Search for the cell housing the specified text and yield its [X, Y] center coordinate. 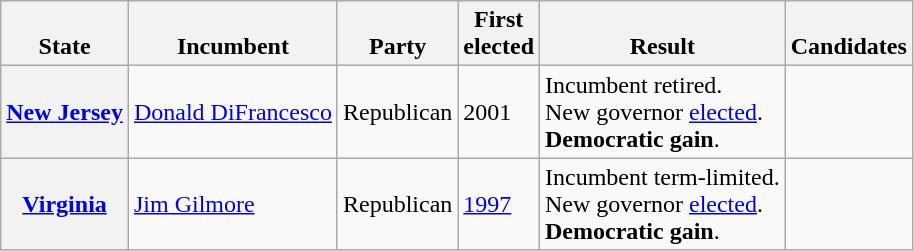
Virginia [65, 204]
New Jersey [65, 112]
1997 [499, 204]
Donald DiFrancesco [232, 112]
Party [397, 34]
2001 [499, 112]
State [65, 34]
Jim Gilmore [232, 204]
Result [663, 34]
Incumbent term-limited.New governor elected.Democratic gain. [663, 204]
Incumbent retired.New governor elected.Democratic gain. [663, 112]
Incumbent [232, 34]
Firstelected [499, 34]
Candidates [848, 34]
